Determine the (x, y) coordinate at the center of the cell enclosing the given text.  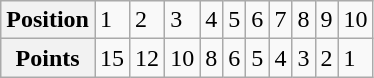
Points (48, 58)
7 (280, 20)
Position (48, 20)
12 (148, 58)
9 (326, 20)
15 (112, 58)
